Find where the given text appears and provide that cell's center as [X, Y] coordinate. 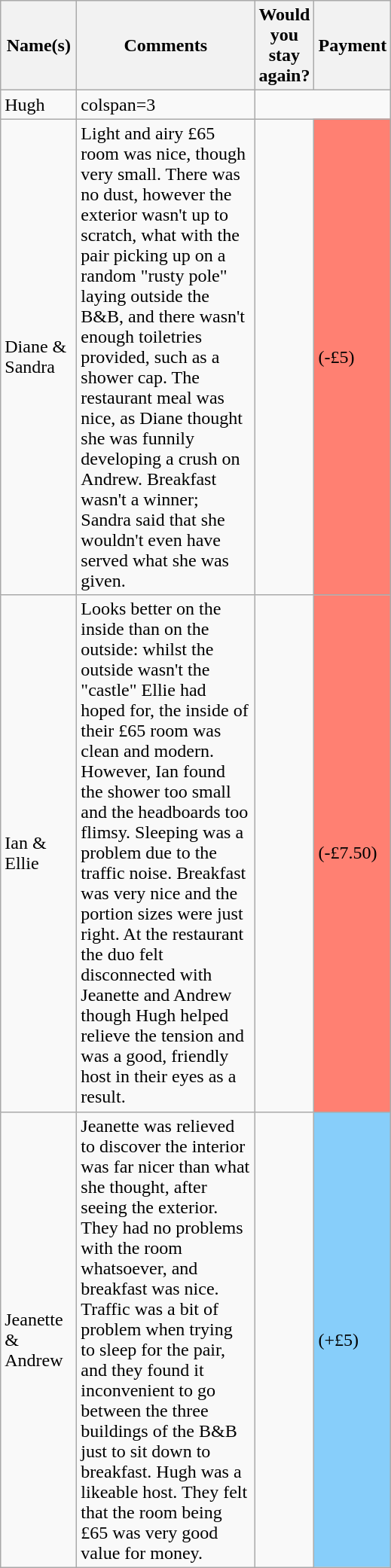
Comments [166, 45]
Name(s) [39, 45]
Jeanette & Andrew [39, 1339]
(-£7.50) [353, 853]
(-£5) [353, 357]
Payment [353, 45]
Would you stay again? [285, 45]
colspan=3 [166, 105]
(+£5) [353, 1339]
Diane & Sandra [39, 357]
Ian & Ellie [39, 853]
Hugh [39, 105]
